Return [X, Y] of the center of cell containing provided text 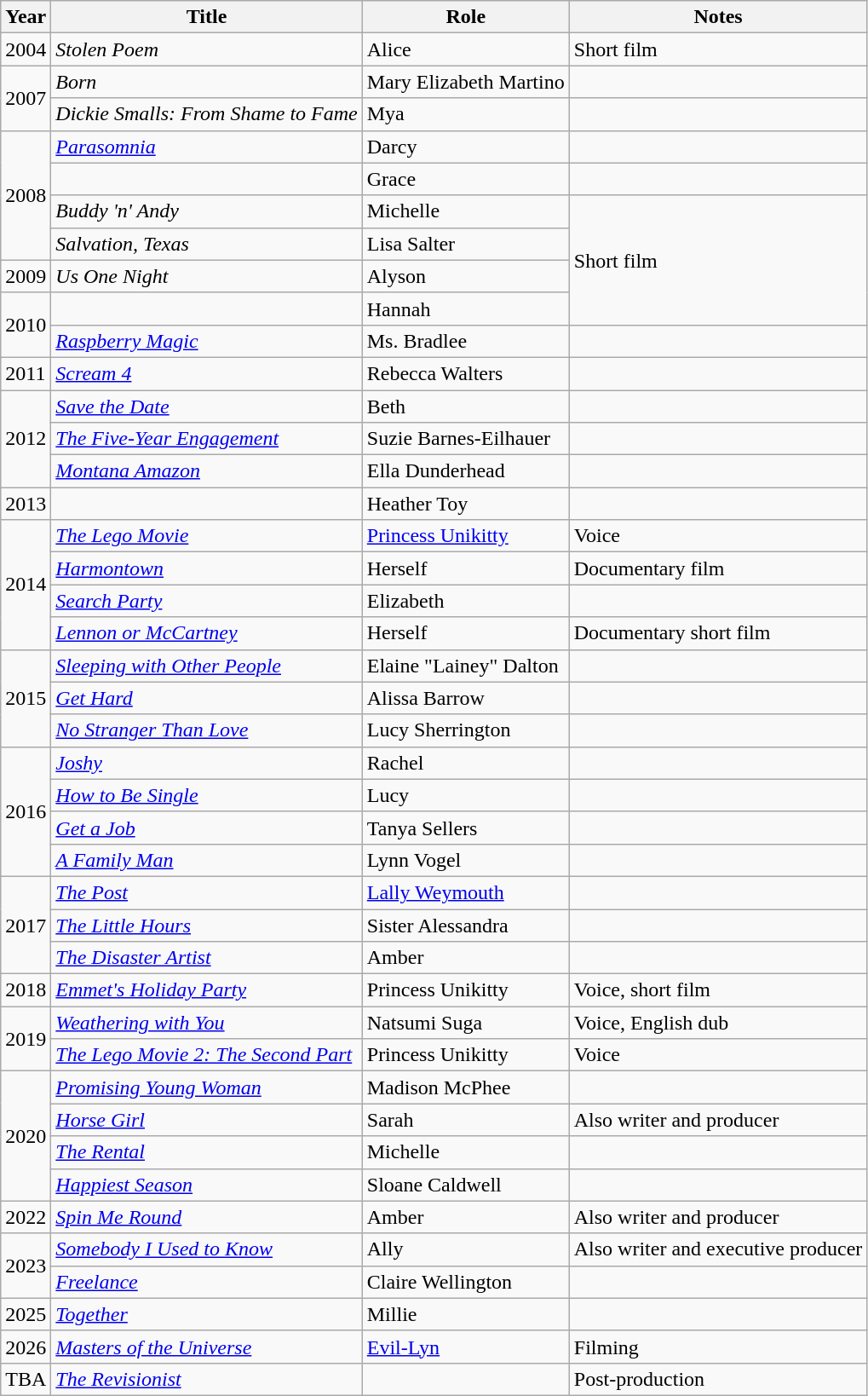
Dickie Smalls: From Shame to Fame [206, 114]
Alice [465, 49]
Masters of the Universe [206, 1347]
2014 [26, 585]
2026 [26, 1347]
2018 [26, 990]
Documentary short film [718, 633]
The Lego Movie [206, 536]
Montana Amazon [206, 471]
Tanya Sellers [465, 828]
The Post [206, 892]
Lucy [465, 795]
Elaine "Lainey" Dalton [465, 666]
How to Be Single [206, 795]
Grace [465, 179]
2013 [26, 504]
Ms. Bradlee [465, 341]
Save the Date [206, 407]
Documentary film [718, 568]
A Family Man [206, 860]
The Five-Year Engagement [206, 439]
2007 [26, 98]
Heather Toy [465, 504]
Alissa Barrow [465, 698]
2022 [26, 1217]
Title [206, 17]
Search Party [206, 601]
The Disaster Artist [206, 958]
Madison McPhee [465, 1087]
Lisa Salter [465, 244]
Parasomnia [206, 147]
2010 [26, 325]
2016 [26, 811]
2017 [26, 925]
Born [206, 82]
Lennon or McCartney [206, 633]
Natsumi Suga [465, 1023]
2008 [26, 195]
Somebody I Used to Know [206, 1249]
The Lego Movie 2: The Second Part [206, 1055]
Promising Young Woman [206, 1087]
Get Hard [206, 698]
Sleeping with Other People [206, 666]
Raspberry Magic [206, 341]
Horse Girl [206, 1120]
Ally [465, 1249]
Get a Job [206, 828]
Together [206, 1314]
Lally Weymouth [465, 892]
Filming [718, 1347]
Scream 4 [206, 373]
Millie [465, 1314]
Happiest Season [206, 1185]
Freelance [206, 1282]
2009 [26, 276]
Post-production [718, 1379]
Also writer and executive producer [718, 1249]
Alyson [465, 276]
Spin Me Round [206, 1217]
2020 [26, 1136]
2012 [26, 439]
Ella Dunderhead [465, 471]
2015 [26, 698]
Harmontown [206, 568]
2011 [26, 373]
Emmet's Holiday Party [206, 990]
Year [26, 17]
Joshy [206, 763]
Stolen Poem [206, 49]
Salvation, Texas [206, 244]
Mya [465, 114]
Lynn Vogel [465, 860]
Suzie Barnes-Eilhauer [465, 439]
Sister Alessandra [465, 925]
Weathering with You [206, 1023]
Darcy [465, 147]
Us One Night [206, 276]
No Stranger Than Love [206, 730]
Claire Wellington [465, 1282]
TBA [26, 1379]
2019 [26, 1039]
Rebecca Walters [465, 373]
Hannah [465, 309]
Mary Elizabeth Martino [465, 82]
Voice, short film [718, 990]
The Little Hours [206, 925]
Sarah [465, 1120]
The Revisionist [206, 1379]
2025 [26, 1314]
Voice, English dub [718, 1023]
Buddy 'n' Andy [206, 211]
Lucy Sherrington [465, 730]
2023 [26, 1266]
Role [465, 17]
Evil-Lyn [465, 1347]
Elizabeth [465, 601]
Sloane Caldwell [465, 1185]
2004 [26, 49]
The Rental [206, 1152]
Notes [718, 17]
Rachel [465, 763]
Beth [465, 407]
